Identify which cell holds the provided text, then report its (X, Y) central coordinate. 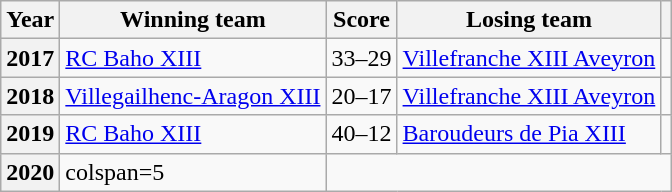
colspan=5 (193, 172)
20–17 (362, 96)
2018 (30, 96)
Year (30, 20)
40–12 (362, 134)
2019 (30, 134)
33–29 (362, 58)
2017 (30, 58)
Winning team (193, 20)
Villegailhenc-Aragon XIII (193, 96)
Losing team (529, 20)
Baroudeurs de Pia XIII (529, 134)
2020 (30, 172)
Score (362, 20)
